Locate the cell with the specified text and output its [X, Y] center coordinate. 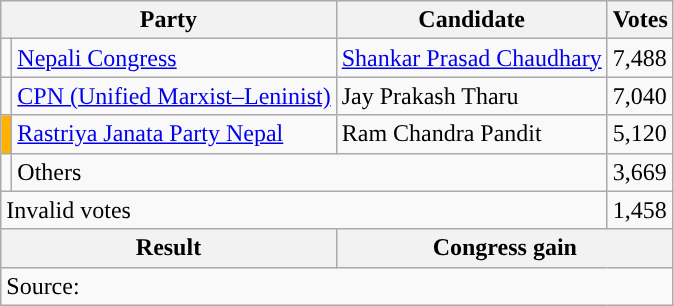
Ram Chandra Pandit [472, 134]
5,120 [640, 134]
3,669 [640, 172]
Votes [640, 20]
Jay Prakash Tharu [472, 96]
Source: [338, 286]
7,488 [640, 58]
Others [310, 172]
Candidate [472, 20]
1,458 [640, 210]
Result [168, 248]
Party [168, 20]
Shankar Prasad Chaudhary [472, 58]
7,040 [640, 96]
Nepali Congress [174, 58]
Congress gain [504, 248]
CPN (Unified Marxist–Leninist) [174, 96]
Invalid votes [304, 210]
Rastriya Janata Party Nepal [174, 134]
